Return (X, Y) of the center of cell containing provided text 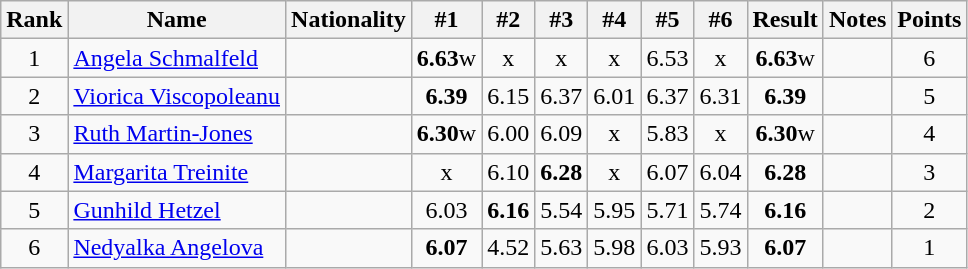
#1 (446, 20)
5.54 (562, 210)
Rank (34, 20)
6.00 (508, 134)
Margarita Treinite (177, 172)
5.98 (614, 248)
6.01 (614, 96)
#2 (508, 20)
Ruth Martin-Jones (177, 134)
Nationality (349, 20)
#4 (614, 20)
4.52 (508, 248)
Gunhild Hetzel (177, 210)
5.71 (668, 210)
5.95 (614, 210)
Result (785, 20)
#3 (562, 20)
Notes (857, 20)
#6 (720, 20)
Name (177, 20)
6.53 (668, 58)
6.15 (508, 96)
6.31 (720, 96)
#5 (668, 20)
6.10 (508, 172)
Nedyalka Angelova (177, 248)
Viorica Viscopoleanu (177, 96)
5.93 (720, 248)
Points (930, 20)
5.74 (720, 210)
6.04 (720, 172)
6.09 (562, 134)
5.63 (562, 248)
5.83 (668, 134)
Angela Schmalfeld (177, 58)
